Search for the cell housing the specified text and yield its [X, Y] center coordinate. 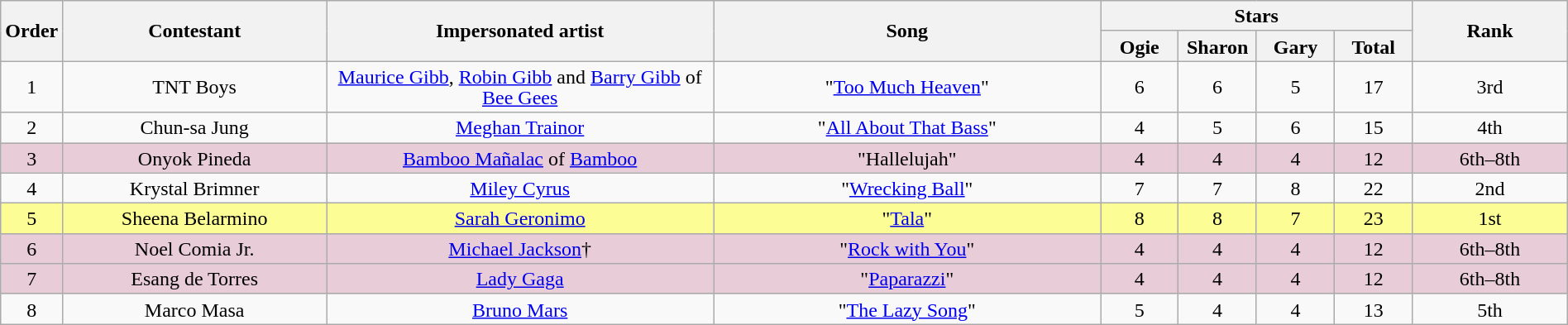
Order [31, 31]
"The Lazy Song" [907, 309]
Marco Masa [195, 309]
Ogie [1140, 46]
"Hallelujah" [907, 157]
4th [1490, 127]
15 [1374, 127]
3 [31, 157]
"Rock with You" [907, 248]
2nd [1490, 189]
"Tala" [907, 218]
Contestant [195, 31]
Noel Comia Jr. [195, 248]
"Paparazzi" [907, 280]
23 [1374, 218]
17 [1374, 87]
"Too Much Heaven" [907, 87]
Sharon [1217, 46]
Bruno Mars [520, 309]
5th [1490, 309]
Rank [1490, 31]
Maurice Gibb, Robin Gibb and Barry Gibb of Bee Gees [520, 87]
3rd [1490, 87]
Song [907, 31]
TNT Boys [195, 87]
Onyok Pineda [195, 157]
22 [1374, 189]
Esang de Torres [195, 280]
"Wrecking Ball" [907, 189]
Sheena Belarmino [195, 218]
Total [1374, 46]
Michael Jackson† [520, 248]
Gary [1295, 46]
Sarah Geronimo [520, 218]
Stars [1257, 17]
Chun-sa Jung [195, 127]
1 [31, 87]
Miley Cyrus [520, 189]
Impersonated artist [520, 31]
Krystal Brimner [195, 189]
1st [1490, 218]
Meghan Trainor [520, 127]
Bamboo Mañalac of Bamboo [520, 157]
13 [1374, 309]
Lady Gaga [520, 280]
2 [31, 127]
"All About That Bass" [907, 127]
